From the cell containing the given text, extract its center point as (x, y) coordinate. 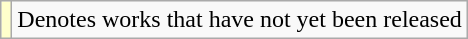
Denotes works that have not yet been released (240, 20)
